Find where the given text appears and provide that cell's center as [X, Y] coordinate. 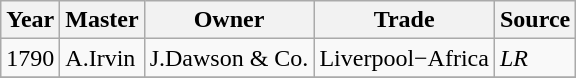
Source [534, 20]
1790 [30, 58]
Master [102, 20]
J.Dawson & Co. [229, 58]
Trade [404, 20]
A.Irvin [102, 58]
Liverpool−Africa [404, 58]
Owner [229, 20]
Year [30, 20]
LR [534, 58]
